Find where the given text appears and provide that cell's center as [X, Y] coordinate. 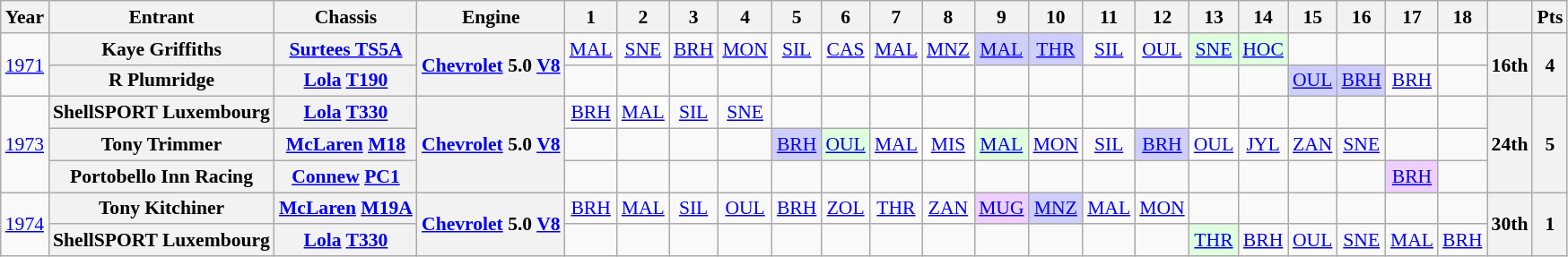
30th [1511, 224]
Entrant [161, 17]
7 [896, 17]
10 [1057, 17]
Tony Trimmer [161, 145]
8 [948, 17]
ZOL [845, 209]
Chassis [346, 17]
17 [1412, 17]
CAS [845, 49]
Lola T190 [346, 81]
Engine [492, 17]
12 [1163, 17]
Year [25, 17]
Kaye Griffiths [161, 49]
1974 [25, 224]
Tony Kitchiner [161, 209]
Portobello Inn Racing [161, 176]
6 [845, 17]
14 [1263, 17]
JYL [1263, 145]
HOC [1263, 49]
R Plumridge [161, 81]
1973 [25, 145]
McLaren M18 [346, 145]
15 [1312, 17]
MUG [1001, 209]
MIS [948, 145]
Pts [1550, 17]
Connew PC1 [346, 176]
3 [694, 17]
11 [1109, 17]
16 [1362, 17]
1971 [25, 64]
Surtees TS5A [346, 49]
24th [1511, 145]
18 [1462, 17]
13 [1214, 17]
McLaren M19A [346, 209]
9 [1001, 17]
16th [1511, 64]
2 [643, 17]
